For the text-containing cell, return its midpoint in (X, Y) coordinate format. 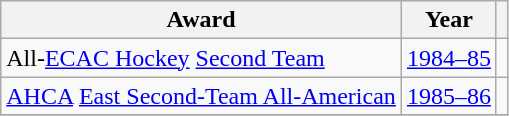
1985–86 (448, 96)
Year (448, 20)
AHCA East Second-Team All-American (202, 96)
All-ECAC Hockey Second Team (202, 58)
Award (202, 20)
1984–85 (448, 58)
